Capture the cell that displays the provided text and extract its [x, y] central coordinate. 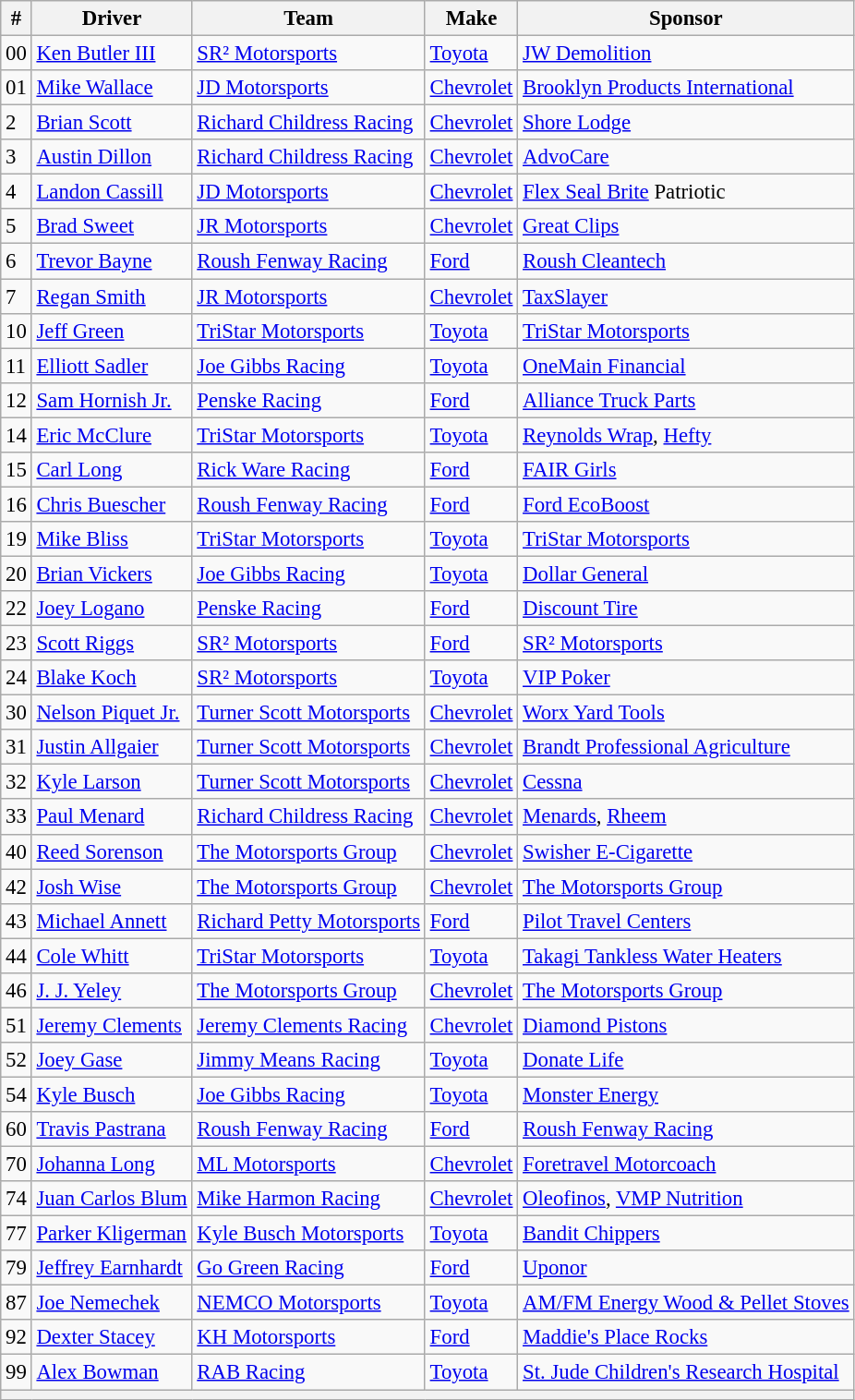
31 [17, 747]
74 [17, 1199]
Make [471, 18]
Joe Nemechek [112, 1303]
4 [17, 192]
Team [308, 18]
Diamond Pistons [686, 1025]
Jeff Green [112, 331]
Monster Energy [686, 1094]
RAB Racing [308, 1372]
Bandit Chippers [686, 1234]
Jeremy Clements Racing [308, 1025]
Justin Allgaier [112, 747]
JW Demolition [686, 54]
Kyle Larson [112, 782]
7 [17, 296]
Alex Bowman [112, 1372]
20 [17, 573]
99 [17, 1372]
44 [17, 956]
Menards, Rheem [686, 817]
Jeffrey Earnhardt [112, 1268]
Blake Koch [112, 678]
Kyle Busch [112, 1094]
Trevor Bayne [112, 261]
22 [17, 609]
Johanna Long [112, 1165]
Brian Vickers [112, 573]
Uponor [686, 1268]
19 [17, 539]
5 [17, 226]
Eric McClure [112, 435]
Juan Carlos Blum [112, 1199]
Rick Ware Racing [308, 470]
TaxSlayer [686, 296]
24 [17, 678]
14 [17, 435]
00 [17, 54]
6 [17, 261]
Parker Kligerman [112, 1234]
J. J. Yeley [112, 991]
St. Jude Children's Research Hospital [686, 1372]
NEMCO Motorsports [308, 1303]
40 [17, 851]
46 [17, 991]
Jimmy Means Racing [308, 1060]
Josh Wise [112, 887]
Foretravel Motorcoach [686, 1165]
Sam Hornish Jr. [112, 400]
Paul Menard [112, 817]
Great Clips [686, 226]
AdvoCare [686, 157]
60 [17, 1129]
Joey Gase [112, 1060]
KH Motorsports [308, 1338]
ML Motorsports [308, 1165]
54 [17, 1094]
VIP Poker [686, 678]
Mike Bliss [112, 539]
77 [17, 1234]
OneMain Financial [686, 366]
Mike Wallace [112, 88]
Brad Sweet [112, 226]
Swisher E-Cigarette [686, 851]
Ford EcoBoost [686, 504]
Sponsor [686, 18]
Regan Smith [112, 296]
Worx Yard Tools [686, 713]
11 [17, 366]
Travis Pastrana [112, 1129]
Ken Butler III [112, 54]
Discount Tire [686, 609]
Pilot Travel Centers [686, 921]
Brandt Professional Agriculture [686, 747]
Maddie's Place Rocks [686, 1338]
Richard Petty Motorsports [308, 921]
Joey Logano [112, 609]
51 [17, 1025]
43 [17, 921]
Scott Riggs [112, 644]
Takagi Tankless Water Heaters [686, 956]
10 [17, 331]
Mike Harmon Racing [308, 1199]
Kyle Busch Motorsports [308, 1234]
3 [17, 157]
Flex Seal Brite Patriotic [686, 192]
2 [17, 123]
70 [17, 1165]
Chris Buescher [112, 504]
30 [17, 713]
Roush Cleantech [686, 261]
Oleofinos, VMP Nutrition [686, 1199]
Michael Annett [112, 921]
42 [17, 887]
79 [17, 1268]
Reynolds Wrap, Hefty [686, 435]
01 [17, 88]
87 [17, 1303]
Shore Lodge [686, 123]
Carl Long [112, 470]
Dollar General [686, 573]
Reed Sorenson [112, 851]
Cole Whitt [112, 956]
Go Green Racing [308, 1268]
Landon Cassill [112, 192]
Elliott Sadler [112, 366]
15 [17, 470]
Cessna [686, 782]
23 [17, 644]
Nelson Piquet Jr. [112, 713]
AM/FM Energy Wood & Pellet Stoves [686, 1303]
Alliance Truck Parts [686, 400]
32 [17, 782]
FAIR Girls [686, 470]
Brooklyn Products International [686, 88]
33 [17, 817]
Donate Life [686, 1060]
12 [17, 400]
Brian Scott [112, 123]
Austin Dillon [112, 157]
# [17, 18]
Dexter Stacey [112, 1338]
52 [17, 1060]
92 [17, 1338]
Driver [112, 18]
16 [17, 504]
Jeremy Clements [112, 1025]
